Detect which cell encompasses the target text, then output its [X, Y] center coordinate. 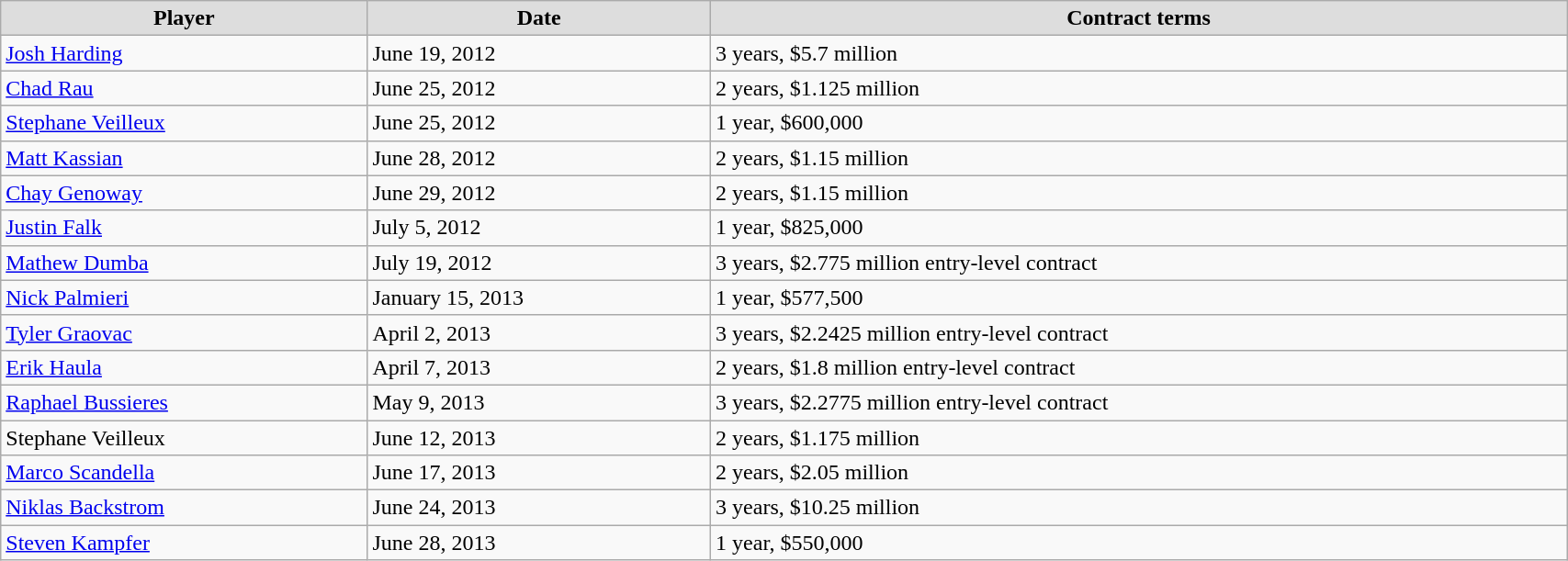
1 year, $600,000 [1139, 123]
Niklas Backstrom [184, 508]
Player [184, 18]
Matt Kassian [184, 158]
January 15, 2013 [539, 297]
Chay Genoway [184, 193]
June 24, 2013 [539, 508]
3 years, $2.2425 million entry-level contract [1139, 332]
April 2, 2013 [539, 332]
2 years, $1.125 million [1139, 88]
June 17, 2013 [539, 473]
1 year, $825,000 [1139, 228]
Tyler Graovac [184, 332]
2 years, $2.05 million [1139, 473]
2 years, $1.8 million entry-level contract [1139, 367]
Marco Scandella [184, 473]
1 year, $577,500 [1139, 297]
May 9, 2013 [539, 402]
3 years, $2.2775 million entry-level contract [1139, 402]
3 years, $2.775 million entry-level contract [1139, 263]
Date [539, 18]
June 28, 2013 [539, 543]
2 years, $1.175 million [1139, 438]
Steven Kampfer [184, 543]
June 19, 2012 [539, 53]
3 years, $5.7 million [1139, 53]
Erik Haula [184, 367]
1 year, $550,000 [1139, 543]
Josh Harding [184, 53]
Chad Rau [184, 88]
Raphael Bussieres [184, 402]
June 12, 2013 [539, 438]
Nick Palmieri [184, 297]
July 19, 2012 [539, 263]
June 28, 2012 [539, 158]
3 years, $10.25 million [1139, 508]
June 29, 2012 [539, 193]
Justin Falk [184, 228]
Mathew Dumba [184, 263]
July 5, 2012 [539, 228]
Contract terms [1139, 18]
April 7, 2013 [539, 367]
